Capture the cell that displays the provided text and extract its [X, Y] central coordinate. 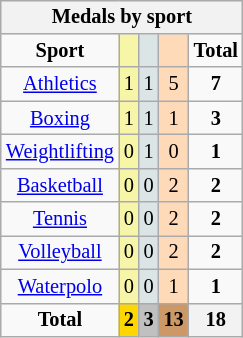
Weightlifting [60, 152]
7 [216, 84]
Volleyball [60, 253]
Athletics [60, 84]
Medals by sport [122, 17]
Tennis [60, 219]
Waterpolo [60, 286]
Basketball [60, 185]
18 [216, 320]
5 [174, 84]
13 [174, 320]
Boxing [60, 118]
Sport [60, 51]
